From the cell containing the given text, extract its center point as [X, Y] coordinate. 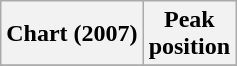
Peakposition [189, 34]
Chart (2007) [72, 34]
